Return [x, y] of the center of cell containing provided text 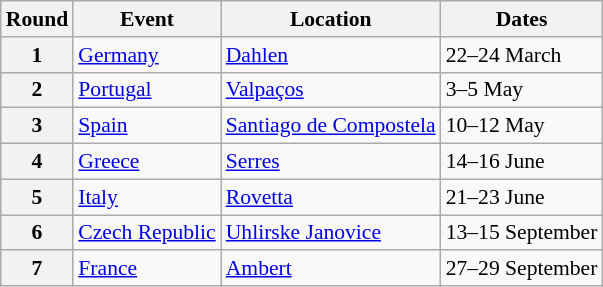
6 [38, 233]
13–15 September [522, 233]
4 [38, 162]
3 [38, 126]
Dates [522, 19]
5 [38, 197]
27–29 September [522, 269]
Dahlen [331, 55]
Round [38, 19]
Germany [146, 55]
Czech Republic [146, 233]
Rovetta [331, 197]
Italy [146, 197]
2 [38, 90]
Spain [146, 126]
3–5 May [522, 90]
Uhlirske Janovice [331, 233]
Portugal [146, 90]
1 [38, 55]
21–23 June [522, 197]
Valpaços [331, 90]
14–16 June [522, 162]
Serres [331, 162]
Greece [146, 162]
10–12 May [522, 126]
Location [331, 19]
7 [38, 269]
Santiago de Compostela [331, 126]
France [146, 269]
Event [146, 19]
22–24 March [522, 55]
Ambert [331, 269]
